Extract the (X, Y) coordinate from the center of the cell holding the provided text.  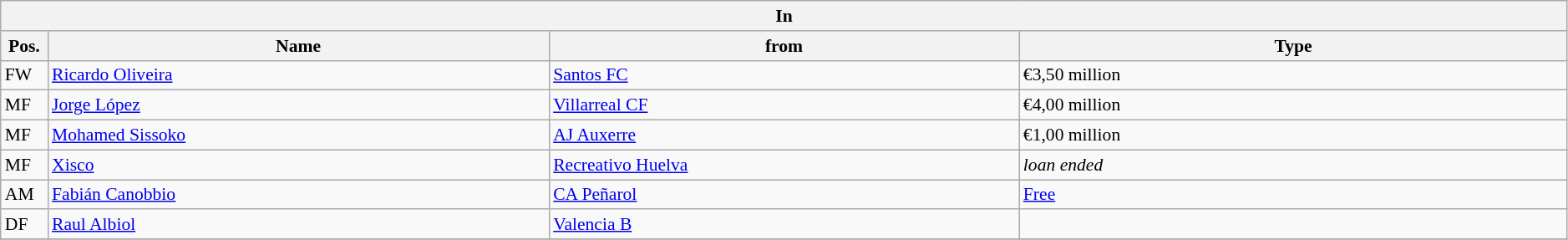
Type (1293, 46)
AM (24, 195)
loan ended (1293, 165)
€1,00 million (1293, 135)
Xisco (298, 165)
DF (24, 225)
€3,50 million (1293, 75)
Name (298, 46)
Free (1293, 195)
Raul Albiol (298, 225)
Valencia B (784, 225)
FW (24, 75)
CA Peñarol (784, 195)
Villarreal CF (784, 105)
Mohamed Sissoko (298, 135)
from (784, 46)
In (784, 16)
Recreativo Huelva (784, 165)
AJ Auxerre (784, 135)
Pos. (24, 46)
Fabián Canobbio (298, 195)
Ricardo Oliveira (298, 75)
Jorge López (298, 105)
Santos FC (784, 75)
€4,00 million (1293, 105)
